From the cell containing the given text, extract its center point as (X, Y) coordinate. 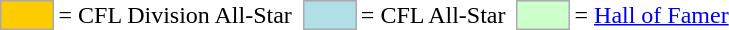
= CFL Division All-Star (175, 15)
= CFL All-Star (433, 15)
